Capture the cell that displays the provided text and extract its (X, Y) central coordinate. 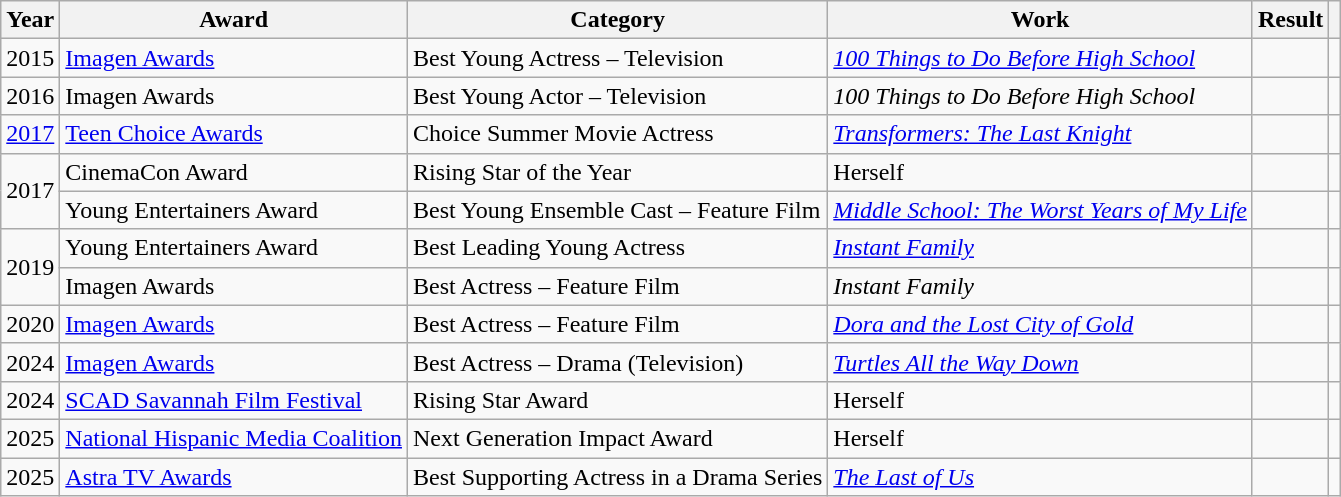
Best Young Actress – Television (617, 58)
Result (1290, 20)
CinemaCon Award (234, 172)
Best Supporting Actress in a Drama Series (617, 477)
Astra TV Awards (234, 477)
Teen Choice Awards (234, 134)
Transformers: The Last Knight (1040, 134)
Best Young Actor – Television (617, 96)
Best Actress – Drama (Television) (617, 362)
Best Leading Young Actress (617, 248)
Next Generation Impact Award (617, 438)
Middle School: The Worst Years of My Life (1040, 210)
Rising Star of the Year (617, 172)
Dora and the Lost City of Gold (1040, 324)
Award (234, 20)
SCAD Savannah Film Festival (234, 400)
Category (617, 20)
Year (30, 20)
Choice Summer Movie Actress (617, 134)
The Last of Us (1040, 477)
2016 (30, 96)
Rising Star Award (617, 400)
2020 (30, 324)
Best Young Ensemble Cast – Feature Film (617, 210)
Turtles All the Way Down (1040, 362)
2015 (30, 58)
2019 (30, 267)
Work (1040, 20)
National Hispanic Media Coalition (234, 438)
